Capture the cell that displays the provided text and extract its [X, Y] central coordinate. 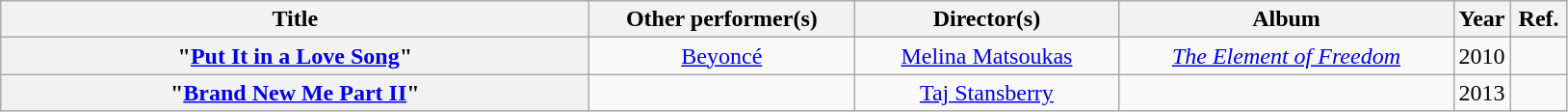
Title [295, 19]
Ref. [1539, 19]
Taj Stansberry [986, 93]
Director(s) [986, 19]
"Brand New Me Part II" [295, 93]
2013 [1481, 93]
The Element of Freedom [1287, 56]
Year [1481, 19]
Melina Matsoukas [986, 56]
Album [1287, 19]
Beyoncé [722, 56]
Other performer(s) [722, 19]
2010 [1481, 56]
"Put It in a Love Song" [295, 56]
